Capture the cell that displays the provided text and extract its [X, Y] central coordinate. 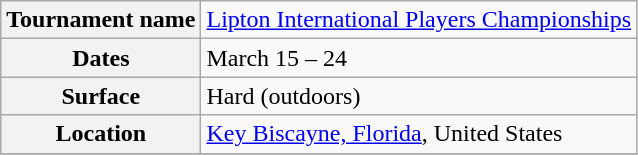
Location [101, 134]
Hard (outdoors) [419, 96]
Key Biscayne, Florida, United States [419, 134]
Surface [101, 96]
Lipton International Players Championships [419, 20]
March 15 – 24 [419, 58]
Dates [101, 58]
Tournament name [101, 20]
